Scan for the cell matching the given text and deliver its [X, Y] coordinate at center. 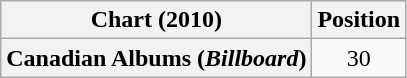
30 [359, 58]
Canadian Albums (Billboard) [156, 58]
Position [359, 20]
Chart (2010) [156, 20]
